Identify which cell holds the provided text, then report its [x, y] central coordinate. 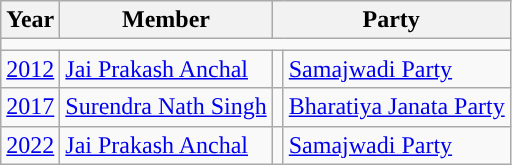
Bharatiya Janata Party [396, 107]
2017 [30, 107]
2012 [30, 69]
Year [30, 20]
Surendra Nath Singh [166, 107]
Member [166, 20]
2022 [30, 145]
Party [391, 20]
